Capture the cell that displays the provided text and extract its [x, y] central coordinate. 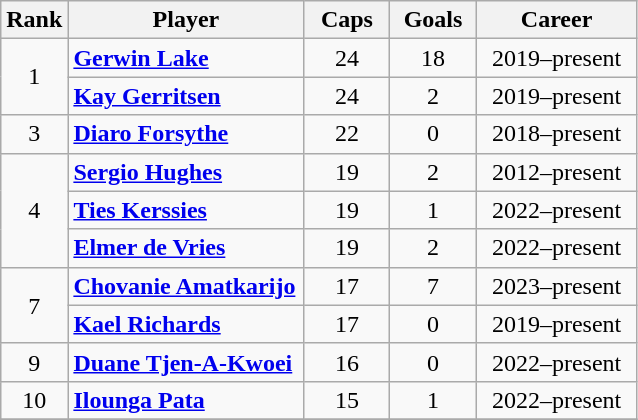
Ties Kerssies [186, 210]
Sergio Hughes [186, 172]
2012–present [556, 172]
Elmer de Vries [186, 248]
Diaro Forsythe [186, 134]
Kay Gerritsen [186, 96]
Player [186, 20]
Kael Richards [186, 324]
Gerwin Lake [186, 58]
15 [347, 400]
Career [556, 20]
4 [34, 210]
Rank [34, 20]
Caps [347, 20]
22 [347, 134]
3 [34, 134]
Ilounga Pata [186, 400]
Chovanie Amatkarijo [186, 286]
16 [347, 362]
Duane Tjen-A-Kwoei [186, 362]
9 [34, 362]
2018–present [556, 134]
Goals [433, 20]
2023–present [556, 286]
10 [34, 400]
18 [433, 58]
